Return [X, Y] of the center of cell containing provided text 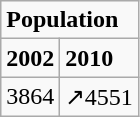
2002 [30, 58]
↗4551 [100, 97]
3864 [30, 97]
Population [70, 20]
2010 [100, 58]
